Scan for the cell matching the given text and deliver its [x, y] coordinate at center. 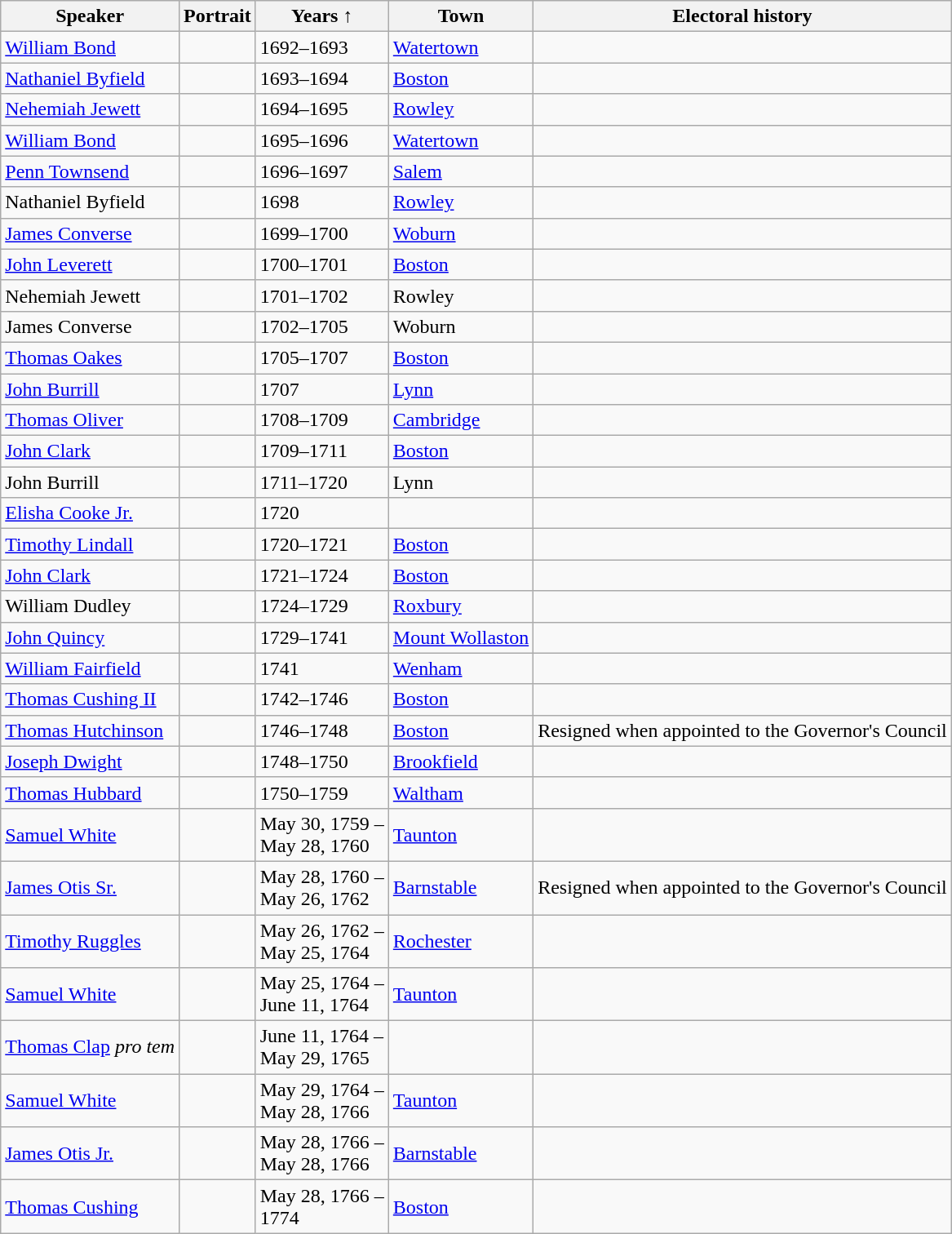
Thomas Oakes [90, 357]
1711–1720 [321, 482]
1741 [321, 668]
1701–1702 [321, 295]
Thomas Clap pro tem [90, 1048]
Thomas Cushing II [90, 699]
Portrait [218, 16]
Years ↑ [321, 16]
John Quincy [90, 637]
1748–1750 [321, 761]
1729–1741 [321, 637]
May 28, 1766 –1774 [321, 1206]
Electoral history [742, 16]
May 25, 1764 –June 11, 1764 [321, 994]
Thomas Oliver [90, 420]
Salem [460, 171]
Joseph Dwight [90, 761]
John Leverett [90, 264]
William Dudley [90, 606]
Rochester [460, 940]
Brookfield [460, 761]
1750–1759 [321, 792]
1720 [321, 513]
1699–1700 [321, 233]
William Fairfield [90, 668]
Elisha Cooke Jr. [90, 513]
Timothy Ruggles [90, 940]
Timothy Lindall [90, 544]
1709–1711 [321, 451]
May 28, 1766 –May 28, 1766 [321, 1154]
Mount Wollaston [460, 637]
1698 [321, 202]
1695–1696 [321, 140]
Cambridge [460, 420]
1708–1709 [321, 420]
1720–1721 [321, 544]
Wenham [460, 668]
1702–1705 [321, 326]
1707 [321, 389]
June 11, 1764 –May 29, 1765 [321, 1048]
1742–1746 [321, 699]
Town [460, 16]
May 26, 1762 –May 25, 1764 [321, 940]
Thomas Cushing [90, 1206]
1700–1701 [321, 264]
Waltham [460, 792]
May 29, 1764 –May 28, 1766 [321, 1100]
Penn Townsend [90, 171]
Speaker [90, 16]
1746–1748 [321, 730]
1721–1724 [321, 575]
James Otis Jr. [90, 1154]
Thomas Hubbard [90, 792]
Thomas Hutchinson [90, 730]
1693–1694 [321, 78]
May 28, 1760 –May 26, 1762 [321, 888]
1694–1695 [321, 109]
May 30, 1759 –May 28, 1760 [321, 834]
1692–1693 [321, 47]
1724–1729 [321, 606]
James Otis Sr. [90, 888]
1705–1707 [321, 357]
1696–1697 [321, 171]
Roxbury [460, 606]
